Extract the [X, Y] coordinate from the center of the cell holding the provided text.  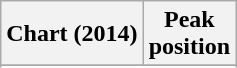
Chart (2014) [72, 34]
Peakposition [189, 34]
